Identify which cell holds the provided text, then report its (x, y) central coordinate. 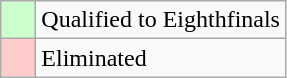
Eliminated (161, 58)
Qualified to Eighthfinals (161, 20)
